Provide the [X, Y] coordinate of the cell's center where the given text is located.  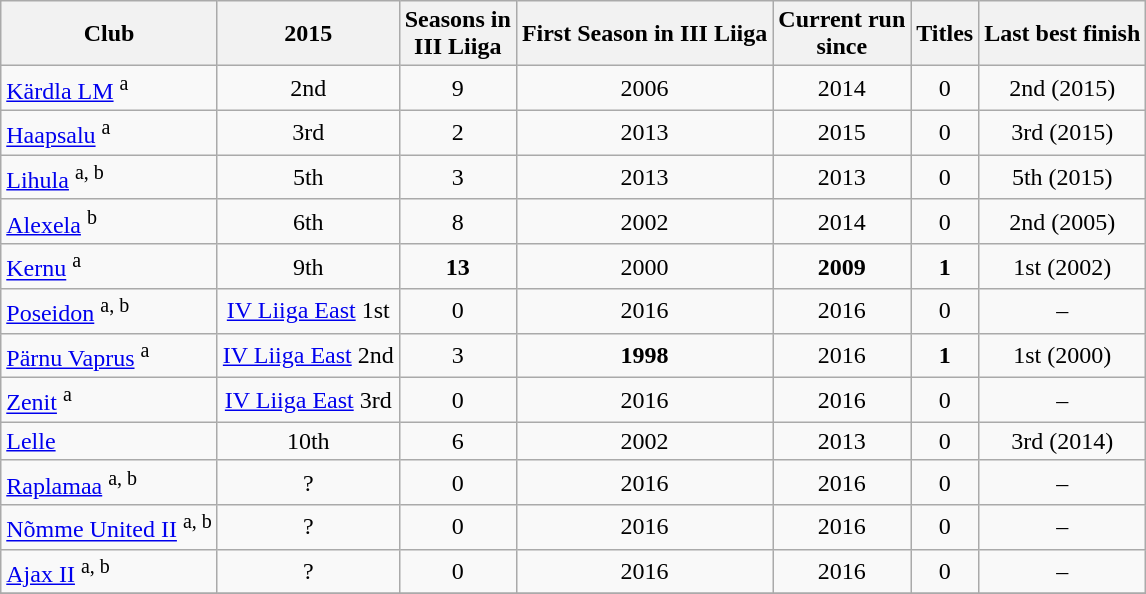
Poseidon a, b [110, 312]
9 [458, 88]
Titles [945, 34]
Nõmme United II a, b [110, 528]
13 [458, 266]
3rd [308, 132]
2009 [842, 266]
Club [110, 34]
Last best finish [1062, 34]
6 [458, 441]
2 [458, 132]
Lelle [110, 441]
5th [308, 178]
IV Liiga East 3rd [308, 400]
6th [308, 222]
2000 [644, 266]
3rd (2015) [1062, 132]
Kernu a [110, 266]
First Season in III Liiga [644, 34]
10th [308, 441]
Raplamaa a, b [110, 482]
3rd (2014) [1062, 441]
2006 [644, 88]
2nd (2015) [1062, 88]
2nd (2005) [1062, 222]
IV Liiga East 1st [308, 312]
1st (2002) [1062, 266]
Current runsince [842, 34]
Haapsalu a [110, 132]
Lihula a, b [110, 178]
9th [308, 266]
Pärnu Vaprus a [110, 356]
2nd [308, 88]
1st (2000) [1062, 356]
Kärdla LM a [110, 88]
Alexela b [110, 222]
1998 [644, 356]
Zenit a [110, 400]
8 [458, 222]
5th (2015) [1062, 178]
IV Liiga East 2nd [308, 356]
Ajax II a, b [110, 572]
Seasons inIII Liiga [458, 34]
